Search for the cell housing the specified text and yield its (X, Y) center coordinate. 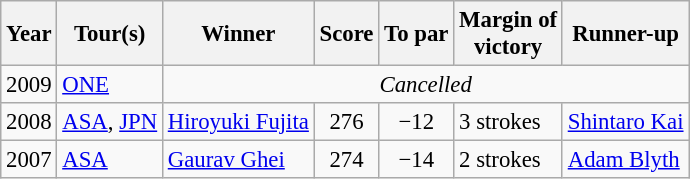
To par (416, 34)
Hiroyuki Fujita (238, 122)
2008 (29, 122)
Shintaro Kai (625, 122)
ASA (110, 160)
274 (346, 160)
Runner-up (625, 34)
276 (346, 122)
ASA, JPN (110, 122)
Score (346, 34)
Margin ofvictory (508, 34)
Tour(s) (110, 34)
Cancelled (425, 85)
2 strokes (508, 160)
2007 (29, 160)
−12 (416, 122)
3 strokes (508, 122)
Year (29, 34)
−14 (416, 160)
Winner (238, 34)
Gaurav Ghei (238, 160)
ONE (110, 85)
Adam Blyth (625, 160)
2009 (29, 85)
